Search for the cell housing the specified text and yield its [x, y] center coordinate. 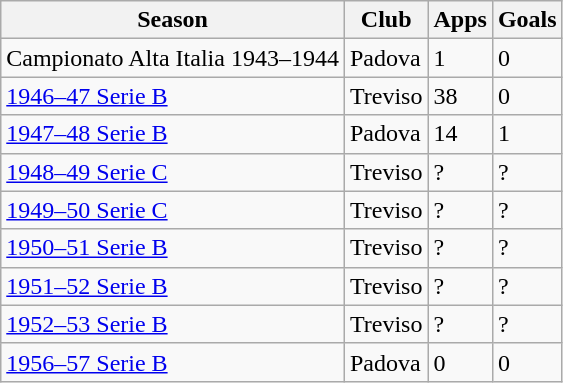
Goals [527, 20]
1951–52 Serie B [173, 286]
1948–49 Serie C [173, 172]
38 [460, 96]
1952–53 Serie B [173, 324]
1949–50 Serie C [173, 210]
1946–47 Serie B [173, 96]
14 [460, 134]
1956–57 Serie B [173, 362]
1950–51 Serie B [173, 248]
Apps [460, 20]
Club [386, 20]
1947–48 Serie B [173, 134]
Campionato Alta Italia 1943–1944 [173, 58]
Season [173, 20]
